From the cell containing the given text, extract its center point as (X, Y) coordinate. 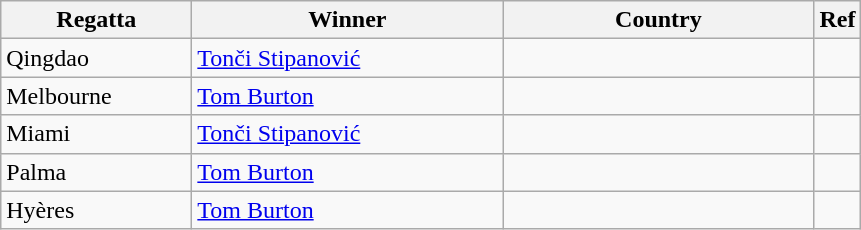
Palma (96, 172)
Melbourne (96, 96)
Hyères (96, 210)
Country (658, 20)
Miami (96, 134)
Regatta (96, 20)
Qingdao (96, 58)
Winner (348, 20)
Ref (838, 20)
